Scan for the cell matching the given text and deliver its (X, Y) coordinate at center. 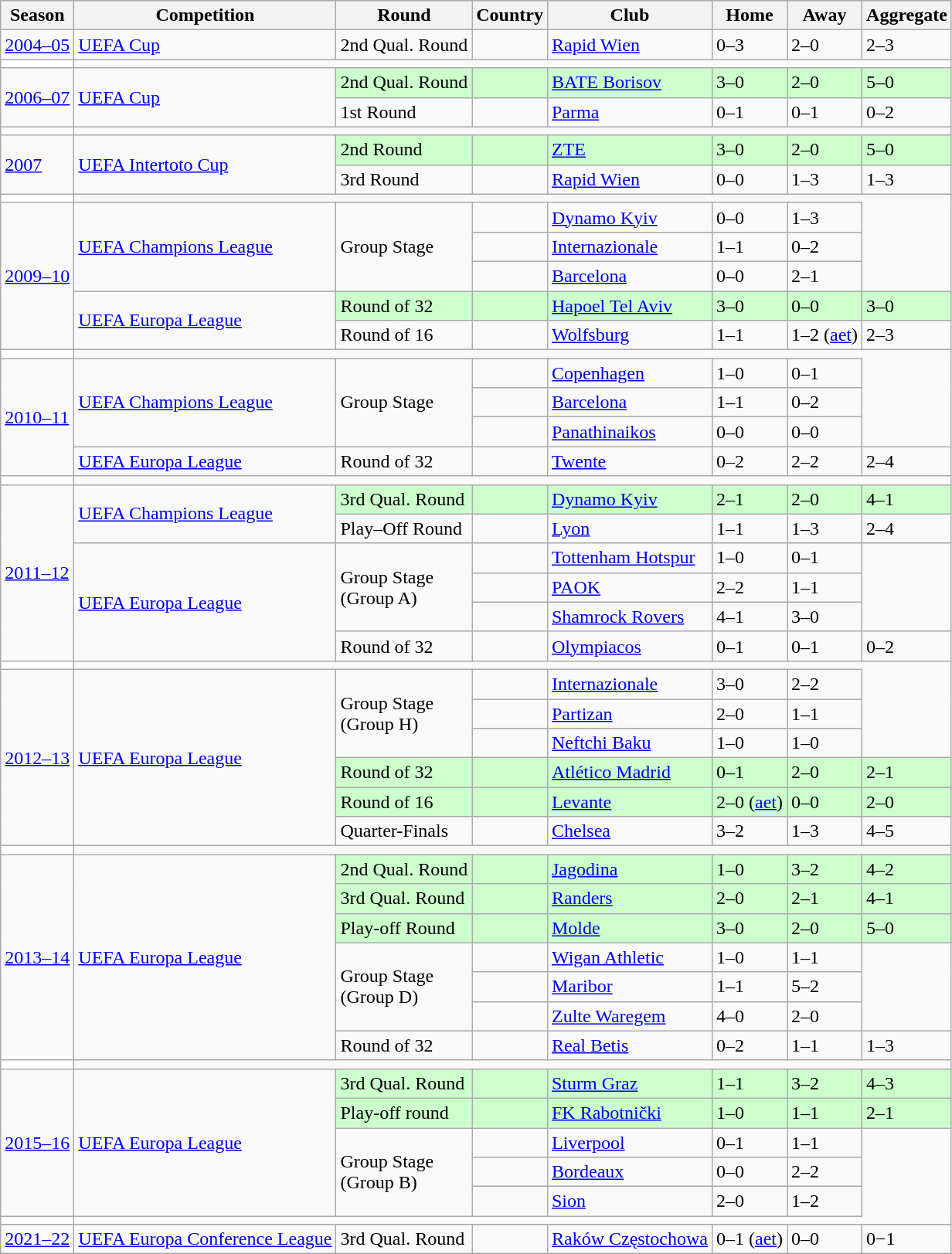
Round (404, 15)
2021–22 (37, 1239)
Molde (629, 928)
Liverpool (629, 1143)
2009–10 (37, 276)
Quarter-Finals (404, 831)
Parma (629, 112)
Maribor (629, 987)
Tottenham Hotspur (629, 558)
BATE Borisov (629, 83)
Shamrock Rovers (629, 617)
Hapoel Tel Aviv (629, 305)
1–2 (824, 1201)
Sion (629, 1201)
Levante (629, 802)
Lyon (629, 528)
Play–Off Round (404, 528)
0–1 (aet) (750, 1239)
Bordeaux (629, 1172)
Partizan (629, 713)
2012–13 (37, 757)
2015–16 (37, 1142)
Group Stage(Group B) (404, 1172)
Neftchi Baku (629, 743)
0–3 (750, 45)
Play-off Round (404, 928)
Wigan Athletic (629, 957)
2nd Round (404, 150)
2013–14 (37, 957)
Atlético Madrid (629, 773)
Copenhagen (629, 373)
4–2 (907, 869)
2011–12 (37, 573)
2004–05 (37, 45)
Randers (629, 899)
Group Stage(Group D) (404, 987)
Jagodina (629, 869)
Group Stage(Group A) (404, 587)
Real Betis (629, 1045)
Aggregate (907, 15)
Wolfsburg (629, 335)
2–0 (aet) (750, 802)
2006–07 (37, 97)
Twente (629, 461)
Olympiacos (629, 646)
Away (824, 15)
0−1 (907, 1239)
Raków Częstochowa (629, 1239)
3rd Round (404, 179)
PAOK (629, 587)
UEFA Europa Conference League (206, 1239)
UEFA Intertoto Cup (206, 165)
1–2 (aet) (824, 335)
Group Stage(Group H) (404, 713)
ZTE (629, 150)
1st Round (404, 112)
Competition (206, 15)
4–5 (907, 831)
4–3 (907, 1083)
Chelsea (629, 831)
Club (629, 15)
Home (750, 15)
2007 (37, 165)
2010–11 (37, 417)
5–2 (824, 987)
FK Rabotnički (629, 1113)
Season (37, 15)
Zulte Waregem (629, 1016)
Play-off round (404, 1113)
Panathinaikos (629, 432)
Country (510, 15)
Sturm Graz (629, 1083)
4–0 (750, 1016)
